Pinpoint the cell where the given text exists, returning its (X, Y) midpoint coordinate. 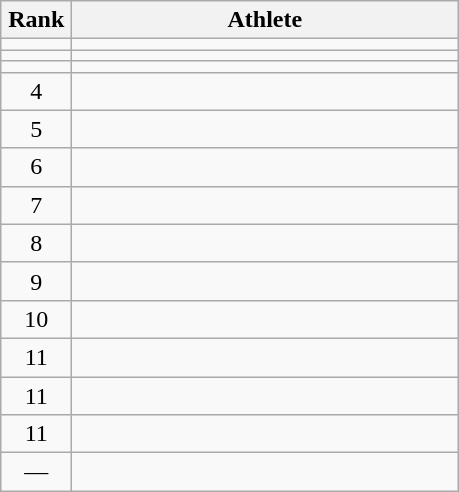
— (36, 472)
Athlete (265, 20)
5 (36, 129)
Rank (36, 20)
4 (36, 91)
9 (36, 281)
6 (36, 167)
7 (36, 205)
10 (36, 319)
8 (36, 243)
